From the cell containing the given text, extract its center point as (X, Y) coordinate. 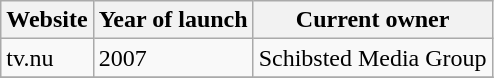
Schibsted Media Group (372, 58)
Year of launch (173, 20)
tv.nu (47, 58)
Current owner (372, 20)
Website (47, 20)
2007 (173, 58)
